Return the (X, Y) coordinate for the center point of the cell that contains the specified text.  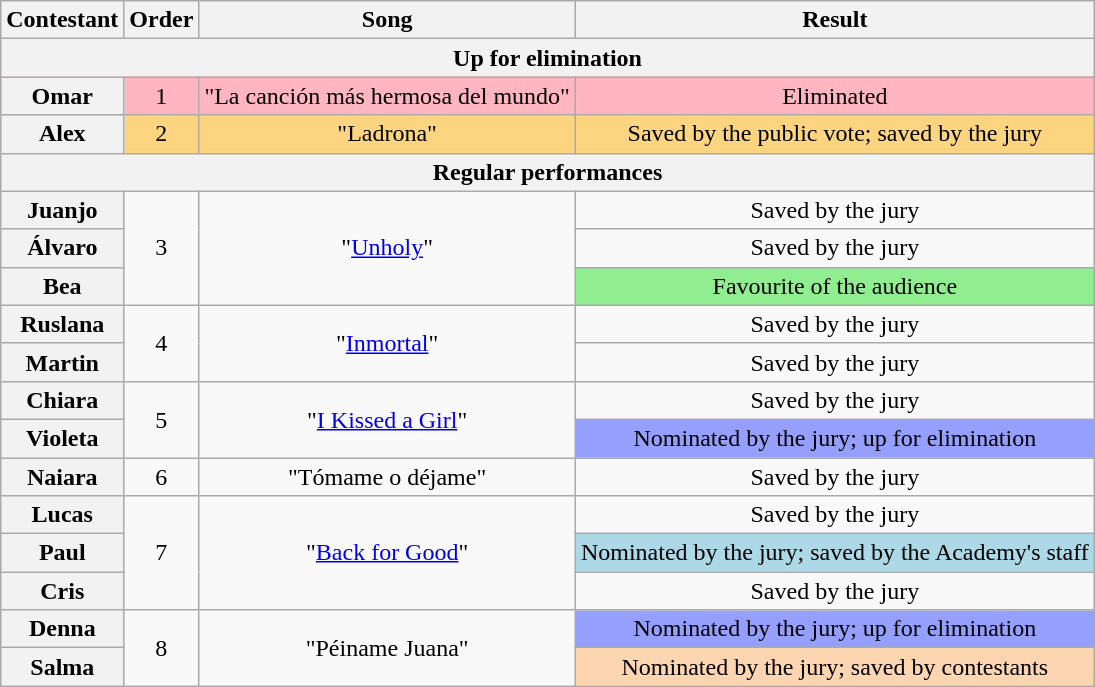
7 (162, 553)
Nominated by the jury; saved by the Academy's staff (834, 553)
Lucas (62, 515)
Regular performances (548, 172)
3 (162, 248)
2 (162, 134)
"Ladrona" (388, 134)
Contestant (62, 20)
Favourite of the audience (834, 286)
Violeta (62, 438)
Naiara (62, 477)
"I Kissed a Girl" (388, 419)
Paul (62, 553)
Up for elimination (548, 58)
Salma (62, 667)
1 (162, 96)
5 (162, 419)
Song (388, 20)
"Unholy" (388, 248)
"Back for Good" (388, 553)
Eliminated (834, 96)
Álvaro (62, 248)
Bea (62, 286)
"Inmortal" (388, 343)
8 (162, 648)
6 (162, 477)
"La canción más hermosa del mundo" (388, 96)
Juanjo (62, 210)
Order (162, 20)
Martin (62, 362)
Cris (62, 591)
4 (162, 343)
Result (834, 20)
Saved by the public vote; saved by the jury (834, 134)
"Tómame o déjame" (388, 477)
Chiara (62, 400)
Alex (62, 134)
"Péiname Juana" (388, 648)
Ruslana (62, 324)
Denna (62, 629)
Nominated by the jury; saved by contestants (834, 667)
Omar (62, 96)
